Return the [x, y] coordinate for the center point of the cell that contains the specified text.  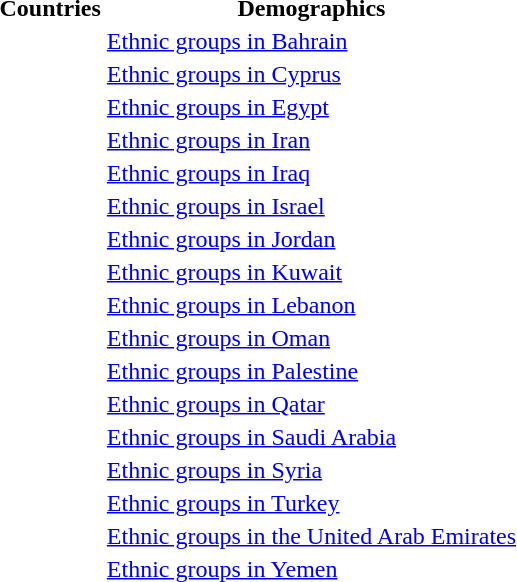
Ethnic groups in Israel [311, 206]
Ethnic groups in Saudi Arabia [311, 437]
Ethnic groups in Turkey [311, 503]
Ethnic groups in Qatar [311, 404]
Ethnic groups in Palestine [311, 371]
Ethnic groups in the United Arab Emirates [311, 536]
Ethnic groups in Iraq [311, 173]
Ethnic groups in Egypt [311, 107]
Ethnic groups in Bahrain [311, 41]
Ethnic groups in Oman [311, 338]
Ethnic groups in Syria [311, 470]
Ethnic groups in Lebanon [311, 305]
Ethnic groups in Iran [311, 140]
Ethnic groups in Jordan [311, 239]
Ethnic groups in Cyprus [311, 74]
Ethnic groups in Kuwait [311, 272]
